Find where the given text appears and provide that cell's center as [X, Y] coordinate. 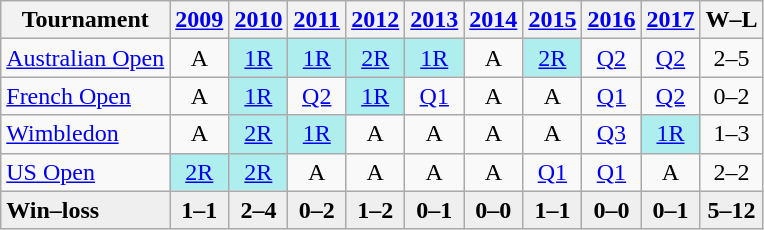
2015 [552, 20]
W–L [732, 20]
2010 [258, 20]
French Open [86, 96]
Australian Open [86, 58]
Win–loss [86, 210]
1–2 [376, 210]
Tournament [86, 20]
2014 [494, 20]
2–5 [732, 58]
2017 [670, 20]
2009 [200, 20]
2012 [376, 20]
5–12 [732, 210]
1–3 [732, 134]
2–2 [732, 172]
2013 [434, 20]
2–4 [258, 210]
2011 [317, 20]
2016 [612, 20]
US Open [86, 172]
Q3 [612, 134]
Wimbledon [86, 134]
